Determine the (X, Y) coordinate at the center of the cell enclosing the given text.  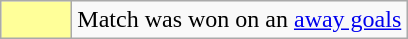
Match was won on an away goals (240, 20)
